Find where the given text appears and provide that cell's center as (x, y) coordinate. 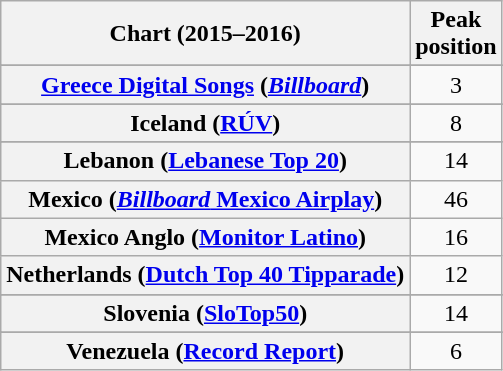
Iceland (RÚV) (206, 123)
Mexico (Billboard Mexico Airplay) (206, 199)
6 (456, 351)
Lebanon (Lebanese Top 20) (206, 161)
46 (456, 199)
Slovenia (SloTop50) (206, 313)
8 (456, 123)
Mexico Anglo (Monitor Latino) (206, 237)
Greece Digital Songs (Billboard) (206, 85)
Chart (2015–2016) (206, 34)
12 (456, 275)
16 (456, 237)
Venezuela (Record Report) (206, 351)
Peak position (456, 34)
3 (456, 85)
Netherlands (Dutch Top 40 Tipparade) (206, 275)
